Output the [X, Y] coordinate of the center of the cell containing the given text.  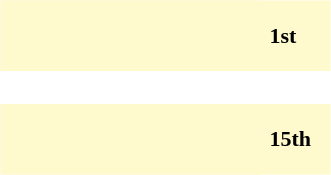
1st [296, 35]
15th [296, 139]
